Capture the cell that displays the provided text and extract its (x, y) central coordinate. 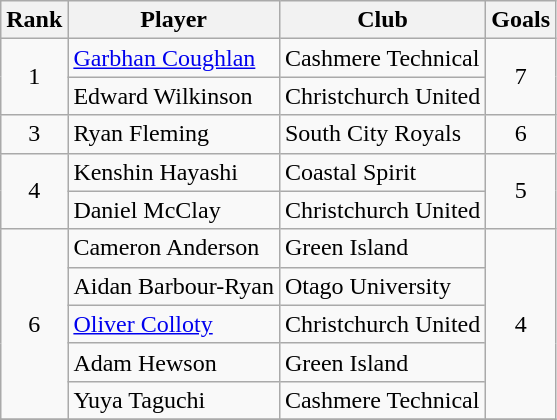
Yuya Taguchi (174, 400)
1 (34, 77)
Edward Wilkinson (174, 96)
Cameron Anderson (174, 248)
Goals (521, 20)
5 (521, 191)
7 (521, 77)
Daniel McClay (174, 210)
Oliver Colloty (174, 324)
Ryan Fleming (174, 134)
Otago University (382, 286)
Coastal Spirit (382, 172)
South City Royals (382, 134)
3 (34, 134)
Adam Hewson (174, 362)
Club (382, 20)
Player (174, 20)
Aidan Barbour-Ryan (174, 286)
Rank (34, 20)
Garbhan Coughlan (174, 58)
Kenshin Hayashi (174, 172)
